Find where the given text appears and provide that cell's center as [x, y] coordinate. 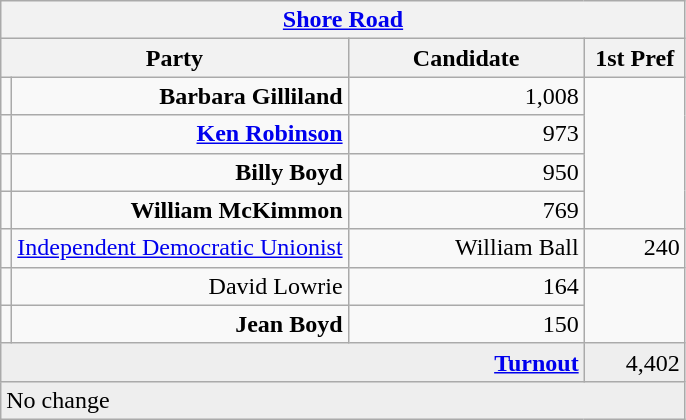
Shore Road [343, 20]
Ken Robinson [180, 134]
4,402 [634, 362]
Jean Boyd [180, 324]
973 [466, 134]
769 [466, 210]
William Ball [466, 248]
David Lowrie [180, 286]
950 [466, 172]
1,008 [466, 96]
240 [634, 248]
1st Pref [634, 58]
Candidate [466, 58]
Barbara Gilliland [180, 96]
Independent Democratic Unionist [180, 248]
Billy Boyd [180, 172]
William McKimmon [180, 210]
150 [466, 324]
No change [343, 400]
Party [174, 58]
Turnout [292, 362]
164 [466, 286]
